From the cell containing the given text, extract its center point as (X, Y) coordinate. 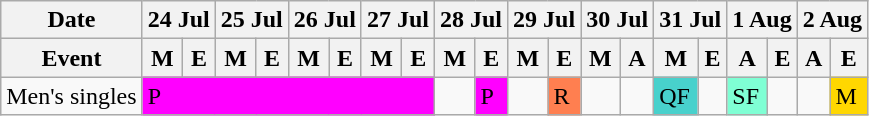
2 Aug (832, 20)
29 Jul (544, 20)
24 Jul (178, 20)
26 Jul (324, 20)
SF (748, 96)
28 Jul (470, 20)
Date (72, 20)
30 Jul (618, 20)
Men's singles (72, 96)
27 Jul (398, 20)
QF (676, 96)
1 Aug (762, 20)
31 Jul (690, 20)
25 Jul (252, 20)
R (564, 96)
Event (72, 58)
